Find where the given text appears and provide that cell's center as [X, Y] coordinate. 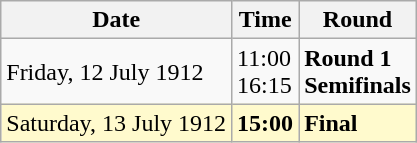
15:00 [266, 123]
Date [116, 20]
Time [266, 20]
Final [358, 123]
Friday, 12 July 1912 [116, 72]
Round [358, 20]
Saturday, 13 July 1912 [116, 123]
Round 1 Semifinals [358, 72]
11:00 16:15 [266, 72]
